From the cell containing the given text, extract its center point as (x, y) coordinate. 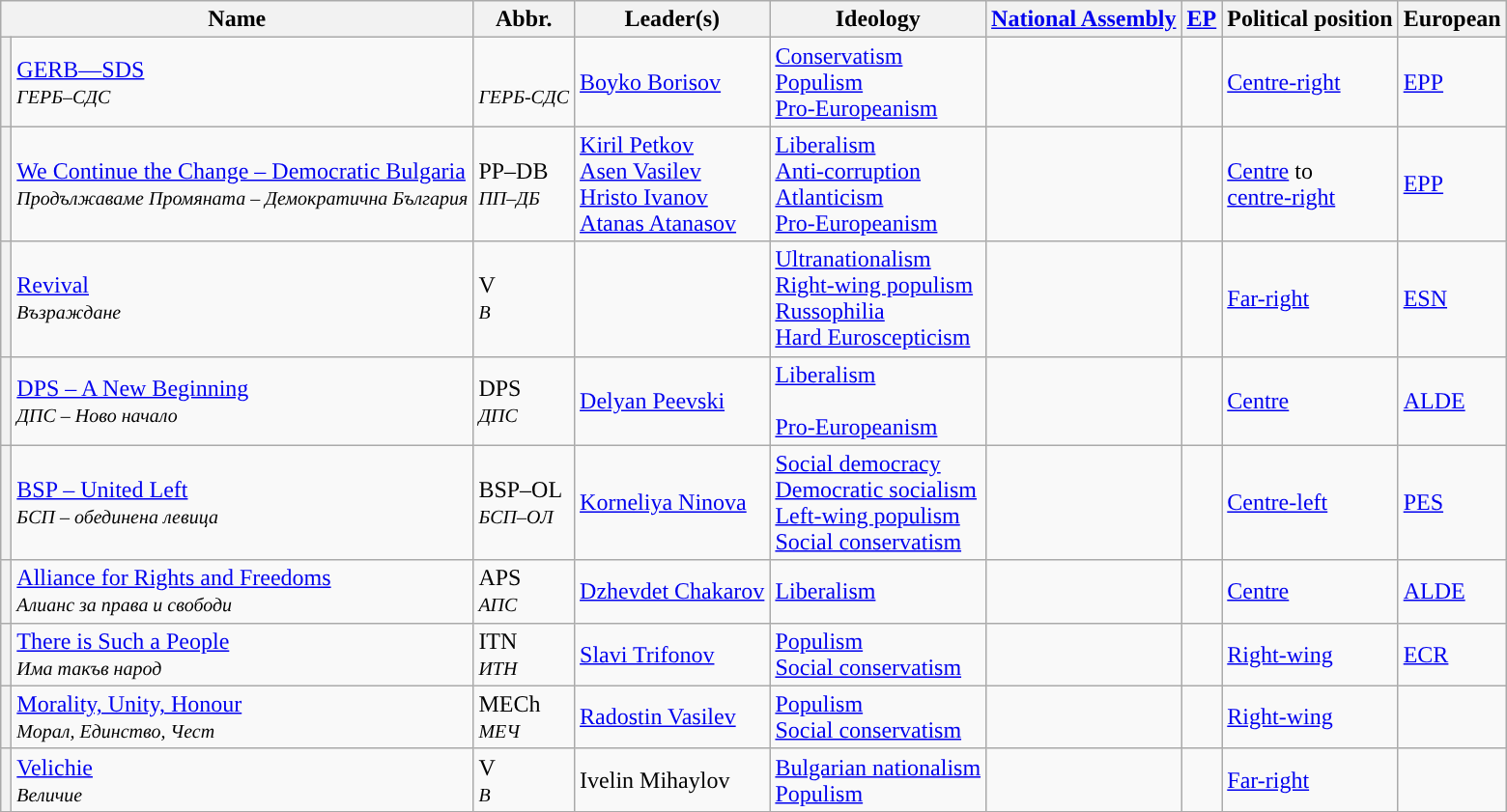
Bulgarian nationalismPopulism (878, 780)
Boyko Borisov (672, 82)
ГЕРБ-СДС (524, 82)
APSAПС (524, 591)
PP–DBПП–ДБ (524, 183)
Centre-left (1310, 502)
PES (1452, 502)
Slavi Trifonov (672, 655)
MEChМЕЧ (524, 716)
BSP – United LeftБСП – обединена левица (242, 502)
Morality, Unity, HonourМорал, Единство, Чест (242, 716)
RevivalВъзраждане (242, 299)
Ideology (878, 19)
DPSДПС (524, 401)
Social democracyDemocratic socialismLeft-wing populismSocial conservatism (878, 502)
ESN (1452, 299)
Abbr. (524, 19)
ITNИТН (524, 655)
Delyan Peevski (672, 401)
LiberalismPro-Europeanism (878, 401)
Kiril PetkovAsen Vasilev Hristo IvanovAtanas Atanasov (672, 183)
Liberalism (878, 591)
Political position (1310, 19)
UltranationalismRight-wing populismRussophiliaHard Euroscepticism (878, 299)
Radostin Vasilev (672, 716)
Alliance for Rights and FreedomsАлианс за права и свободи (242, 591)
LiberalismAnti-corruptionAtlanticism Pro-Europeanism (878, 183)
EP (1202, 19)
National Assembly (1084, 19)
Dzhevdet Chakarov (672, 591)
ECR (1452, 655)
Korneliya Ninova (672, 502)
BSP–OLБСП–OЛ (524, 502)
There is Such a PeopleИма такъв народ (242, 655)
DPS – A New BeginningДПС – Ново начало (242, 401)
European (1452, 19)
ConservatismPopulismPro-Europeanism (878, 82)
We Continue the Change – Democratic BulgariaПродължаваме Промяната – Демократична България (242, 183)
Leader(s) (672, 19)
Centre-right (1310, 82)
VelichieВеличие (242, 780)
GERB—SDSГЕРБ–СДС (242, 82)
Centre tocentre-right (1310, 183)
Name (238, 19)
Ivelin Mihaylov (672, 780)
